Identify which cell holds the provided text, then report its (x, y) central coordinate. 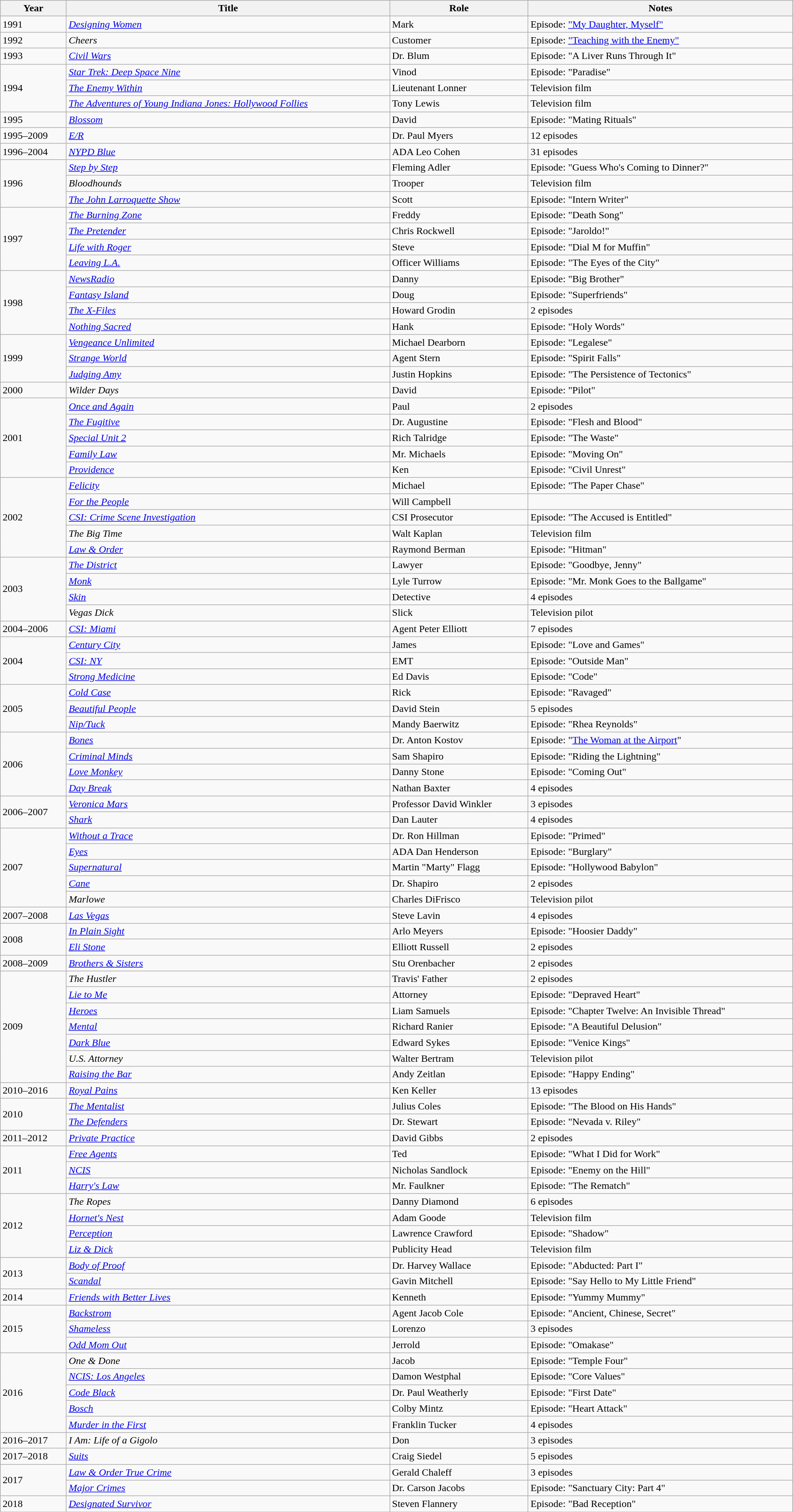
E/R (228, 135)
The Enemy Within (228, 88)
Jacob (459, 1361)
Cold Case (228, 692)
Episode: "Goodbye, Jenny" (660, 565)
Wilder Days (228, 390)
Criminal Minds (228, 756)
NCIS (228, 1170)
The Fugitive (228, 422)
Episode: "Primed" (660, 836)
1995 (33, 120)
Episode: "First Date" (660, 1392)
1991 (33, 24)
2015 (33, 1329)
Paul (459, 406)
Fantasy Island (228, 295)
Julius Coles (459, 1106)
Beautiful People (228, 709)
I Am: Life of a Gigolo (228, 1440)
Don (459, 1440)
2007 (33, 867)
Episode: "Temple Four" (660, 1361)
Danny Diamond (459, 1201)
Without a Trace (228, 836)
Dr. Paul Myers (459, 135)
Episode: "Abducted: Part I" (660, 1265)
James (459, 645)
Episode: "Spirit Falls" (660, 358)
Jerrold (459, 1345)
1995–2009 (33, 135)
U.S. Attorney (228, 1058)
Michael Dearborn (459, 342)
2010–2016 (33, 1090)
31 episodes (660, 151)
2003 (33, 589)
Shameless (228, 1329)
Episode: "Civil Unrest" (660, 470)
Life with Roger (228, 247)
Leaving L.A. (228, 263)
Travis' Father (459, 979)
Episode: "My Daughter, Myself" (660, 24)
Perception (228, 1234)
Episode: "Bad Reception" (660, 1504)
Murder in the First (228, 1424)
Once and Again (228, 406)
Code Black (228, 1392)
2013 (33, 1273)
Episode: "Hollywood Babylon" (660, 867)
Episode: "Dial M for Muffin" (660, 247)
2014 (33, 1297)
Episode: "Coming Out" (660, 772)
Strong Medicine (228, 676)
Nothing Sacred (228, 326)
Episode: "Depraved Heart" (660, 995)
Skin (228, 597)
Lie to Me (228, 995)
2017 (33, 1480)
CSI: NY (228, 660)
Episode: "The Eyes of the City" (660, 263)
The Pretender (228, 231)
2007–2008 (33, 915)
1998 (33, 303)
Lieutenant Lonner (459, 88)
Episode: "Rhea Reynolds" (660, 724)
Episode: "The Accused is Entitled" (660, 518)
Episode: "Say Hello to My Little Friend" (660, 1281)
Episode: "The Waste" (660, 438)
Body of Proof (228, 1265)
Agent Stern (459, 358)
Lorenzo (459, 1329)
Designing Women (228, 24)
Nicholas Sandlock (459, 1170)
Attorney (459, 995)
Tony Lewis (459, 104)
2011–2012 (33, 1138)
Eyes (228, 852)
Walter Bertram (459, 1058)
Hank (459, 326)
1996–2004 (33, 151)
Mr. Michaels (459, 454)
Gerald Chaleff (459, 1472)
Episode: "Superfriends" (660, 295)
Harry's Law (228, 1186)
1996 (33, 183)
Freddy (459, 215)
1997 (33, 239)
Year (33, 8)
Family Law (228, 454)
Episode: "The Persistence of Tectonics" (660, 374)
Episode: "Paradise" (660, 72)
NYPD Blue (228, 151)
Episode: "Riding the Lightning" (660, 756)
Danny (459, 279)
Special Unit 2 (228, 438)
Edward Sykes (459, 1043)
Hornet's Nest (228, 1218)
Trooper (459, 183)
The District (228, 565)
Dark Blue (228, 1043)
CSI: Crime Scene Investigation (228, 518)
Episode: "Moving On" (660, 454)
Episode: "Guess Who's Coming to Dinner?" (660, 167)
The X-Files (228, 311)
Nip/Tuck (228, 724)
Episode: "Nevada v. Riley" (660, 1122)
The John Larroquette Show (228, 199)
Episode: "Happy Ending" (660, 1074)
ADA Leo Cohen (459, 151)
Veronica Mars (228, 804)
7 episodes (660, 629)
Bloodhounds (228, 183)
2005 (33, 708)
2001 (33, 438)
2006–2007 (33, 812)
Episode: "Ravaged" (660, 692)
Episode: "Flesh and Blood" (660, 422)
Friends with Better Lives (228, 1297)
The Defenders (228, 1122)
Episode: "Enemy on the Hill" (660, 1170)
2016 (33, 1392)
For the People (228, 502)
2010 (33, 1114)
Steve Lavin (459, 915)
Dr. Paul Weatherly (459, 1392)
Martin "Marty" Flagg (459, 867)
Vinod (459, 72)
Brothers & Sisters (228, 963)
Chris Rockwell (459, 231)
Colby Mintz (459, 1408)
Dr. Stewart (459, 1122)
Scandal (228, 1281)
Slick (459, 613)
CSI Prosecutor (459, 518)
The Ropes (228, 1201)
Rick (459, 692)
Lawyer (459, 565)
Blossom (228, 120)
2004 (33, 660)
Customer (459, 40)
Episode: "Hitman" (660, 549)
Eli Stone (228, 947)
Episode: "Holy Words" (660, 326)
Bosch (228, 1408)
Agent Peter Elliott (459, 629)
Law & Order (228, 549)
Episode: "The Paper Chase" (660, 486)
Title (228, 8)
13 episodes (660, 1090)
Episode: "Yummy Mummy" (660, 1297)
The Burning Zone (228, 215)
Franklin Tucker (459, 1424)
Monk (228, 581)
Heroes (228, 1011)
Sam Shapiro (459, 756)
1993 (33, 56)
Episode: "Legalese" (660, 342)
Day Break (228, 788)
Vengeance Unlimited (228, 342)
Richard Ranier (459, 1027)
Episode: "Venice Kings" (660, 1043)
Episode: "Omakase" (660, 1345)
Dr. Blum (459, 56)
Kenneth (459, 1297)
David Stein (459, 709)
Walt Kaplan (459, 533)
In Plain Sight (228, 931)
Civil Wars (228, 56)
Detective (459, 597)
Dr. Anton Kostov (459, 740)
Cheers (228, 40)
Publicity Head (459, 1249)
Dr. Carson Jacobs (459, 1488)
The Adventures of Young Indiana Jones: Hollywood Follies (228, 104)
2006 (33, 764)
Steve (459, 247)
Episode: "Love and Games" (660, 645)
Episode: "Burglary" (660, 852)
Strange World (228, 358)
Designated Survivor (228, 1504)
2018 (33, 1504)
Bones (228, 740)
Step by Step (228, 167)
Century City (228, 645)
Episode: "Shadow" (660, 1234)
Episode: "Mating Rituals" (660, 120)
Gavin Mitchell (459, 1281)
Episode: "Death Song" (660, 215)
Ken Keller (459, 1090)
Professor David Winkler (459, 804)
Episode: "Sanctuary City: Part 4" (660, 1488)
EMT (459, 660)
Nathan Baxter (459, 788)
Star Trek: Deep Space Nine (228, 72)
Dr. Augustine (459, 422)
The Mentalist (228, 1106)
2008–2009 (33, 963)
The Hustler (228, 979)
Charles DiFrisco (459, 899)
Odd Mom Out (228, 1345)
Scott (459, 199)
Role (459, 8)
Episode: "Hoosier Daddy" (660, 931)
Danny Stone (459, 772)
The Big Time (228, 533)
1992 (33, 40)
Steven Flannery (459, 1504)
Rich Talridge (459, 438)
Liz & Dick (228, 1249)
Stu Orenbacher (459, 963)
2012 (33, 1225)
One & Done (228, 1361)
2016–2017 (33, 1440)
Justin Hopkins (459, 374)
NCIS: Los Angeles (228, 1377)
Felicity (228, 486)
Episode: "Jaroldo!" (660, 231)
Episode: "The Woman at the Airport" (660, 740)
Vegas Dick (228, 613)
Will Campbell (459, 502)
Officer Williams (459, 263)
Las Vegas (228, 915)
Major Crimes (228, 1488)
Love Monkey (228, 772)
Damon Westphal (459, 1377)
Episode: "Big Brother" (660, 279)
Mark (459, 24)
Judging Amy (228, 374)
Michael (459, 486)
Lawrence Crawford (459, 1234)
Episode: "Heart Attack" (660, 1408)
Episode: "Outside Man" (660, 660)
Lyle Turrow (459, 581)
2017–2018 (33, 1456)
Dr. Ron Hillman (459, 836)
Notes (660, 8)
Mental (228, 1027)
Andy Zeitlan (459, 1074)
Agent Jacob Cole (459, 1313)
CSI: Miami (228, 629)
Private Practice (228, 1138)
Episode: "Teaching with the Enemy" (660, 40)
Arlo Meyers (459, 931)
Supernatural (228, 867)
Dr. Harvey Wallace (459, 1265)
Ed Davis (459, 676)
Mr. Faulkner (459, 1186)
2000 (33, 390)
2002 (33, 518)
Backstrom (228, 1313)
Adam Goode (459, 1218)
Episode: "Pilot" (660, 390)
Raising the Bar (228, 1074)
2009 (33, 1027)
Ted (459, 1154)
Howard Grodin (459, 311)
Law & Order True Crime (228, 1472)
Episode: "Core Values" (660, 1377)
Episode: "A Liver Runs Through It" (660, 56)
NewsRadio (228, 279)
2011 (33, 1170)
12 episodes (660, 135)
Episode: "Code" (660, 676)
Episode: "Ancient, Chinese, Secret" (660, 1313)
Suits (228, 1456)
Episode: "The Blood on His Hands" (660, 1106)
1999 (33, 358)
Raymond Berman (459, 549)
Episode: "The Rematch" (660, 1186)
David Gibbs (459, 1138)
Cane (228, 883)
Dan Lauter (459, 820)
Episode: "Chapter Twelve: An Invisible Thread" (660, 1011)
Liam Samuels (459, 1011)
Dr. Shapiro (459, 883)
Providence (228, 470)
Craig Siedel (459, 1456)
ADA Dan Henderson (459, 852)
Mandy Baerwitz (459, 724)
Free Agents (228, 1154)
Elliott Russell (459, 947)
2008 (33, 939)
Royal Pains (228, 1090)
1994 (33, 88)
Episode: "What I Did for Work" (660, 1154)
Marlowe (228, 899)
Fleming Adler (459, 167)
2004–2006 (33, 629)
Episode: "Mr. Monk Goes to the Ballgame" (660, 581)
Ken (459, 470)
Shark (228, 820)
Doug (459, 295)
Episode: "A Beautiful Delusion" (660, 1027)
6 episodes (660, 1201)
Episode: "Intern Writer" (660, 199)
